For the text-containing cell, return its midpoint in [x, y] coordinate format. 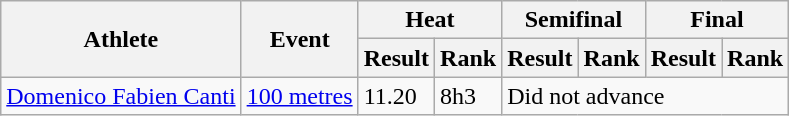
Domenico Fabien Canti [121, 96]
Event [300, 39]
Heat [430, 20]
Did not advance [646, 96]
11.20 [396, 96]
Athlete [121, 39]
Semifinal [574, 20]
100 metres [300, 96]
Final [717, 20]
8h3 [468, 96]
